For the text-containing cell, return its midpoint in [x, y] coordinate format. 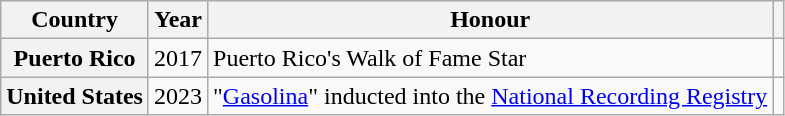
"Gasolina" inducted into the National Recording Registry [490, 96]
Year [178, 20]
United States [75, 96]
Puerto Rico's Walk of Fame Star [490, 58]
2023 [178, 96]
Puerto Rico [75, 58]
2017 [178, 58]
Honour [490, 20]
Country [75, 20]
